Provide the (x, y) coordinate of the cell's center where the given text is located.  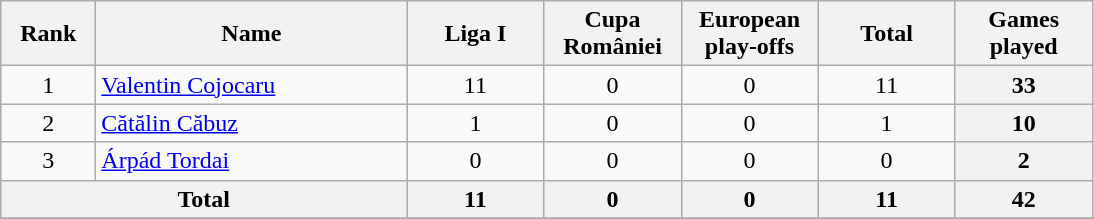
Cupa României (612, 34)
Name (252, 34)
Árpád Tordai (252, 161)
10 (1024, 123)
42 (1024, 199)
Liga I (476, 34)
European play-offs (750, 34)
Valentin Cojocaru (252, 85)
3 (48, 161)
Rank (48, 34)
Cătălin Căbuz (252, 123)
33 (1024, 85)
Games played (1024, 34)
